Find where the given text appears and provide that cell's center as [X, Y] coordinate. 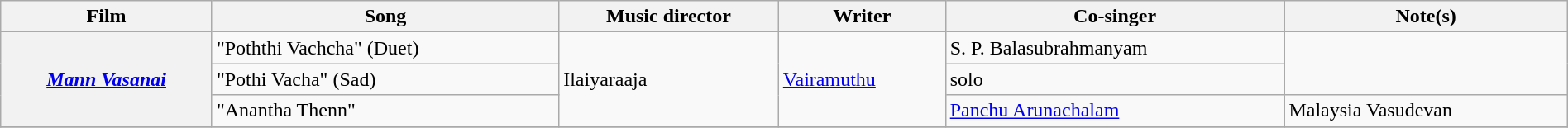
Film [107, 17]
S. P. Balasubrahmanyam [1115, 48]
Writer [862, 17]
"Anantha Thenn" [385, 111]
Note(s) [1426, 17]
"Pothi Vacha" (Sad) [385, 79]
Song [385, 17]
"Poththi Vachcha" (Duet) [385, 48]
Ilaiyaraaja [669, 79]
Vairamuthu [862, 79]
Mann Vasanai [107, 79]
solo [1115, 79]
Malaysia Vasudevan [1426, 111]
Music director [669, 17]
Panchu Arunachalam [1115, 111]
Co-singer [1115, 17]
